Output the [X, Y] coordinate of the center of the cell containing the given text.  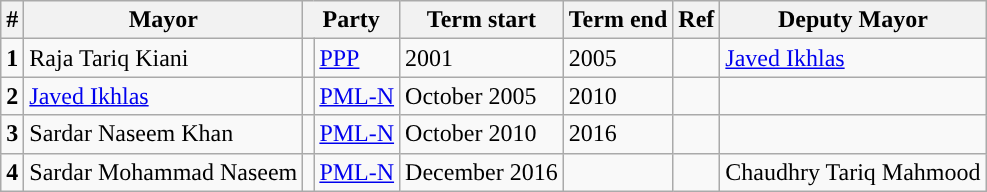
2 [12, 96]
2001 [482, 58]
Sardar Naseem Khan [164, 134]
Deputy Mayor [853, 20]
October 2010 [482, 134]
Term start [482, 20]
3 [12, 134]
2010 [618, 96]
Term end [618, 20]
Party [352, 20]
PPP [357, 58]
Sardar Mohammad Naseem [164, 172]
4 [12, 172]
Chaudhry Tariq Mahmood [853, 172]
1 [12, 58]
# [12, 20]
2005 [618, 58]
December 2016 [482, 172]
2016 [618, 134]
Raja Tariq Kiani [164, 58]
Mayor [164, 20]
October 2005 [482, 96]
Ref [696, 20]
